Return [x, y] of the center of cell containing provided text 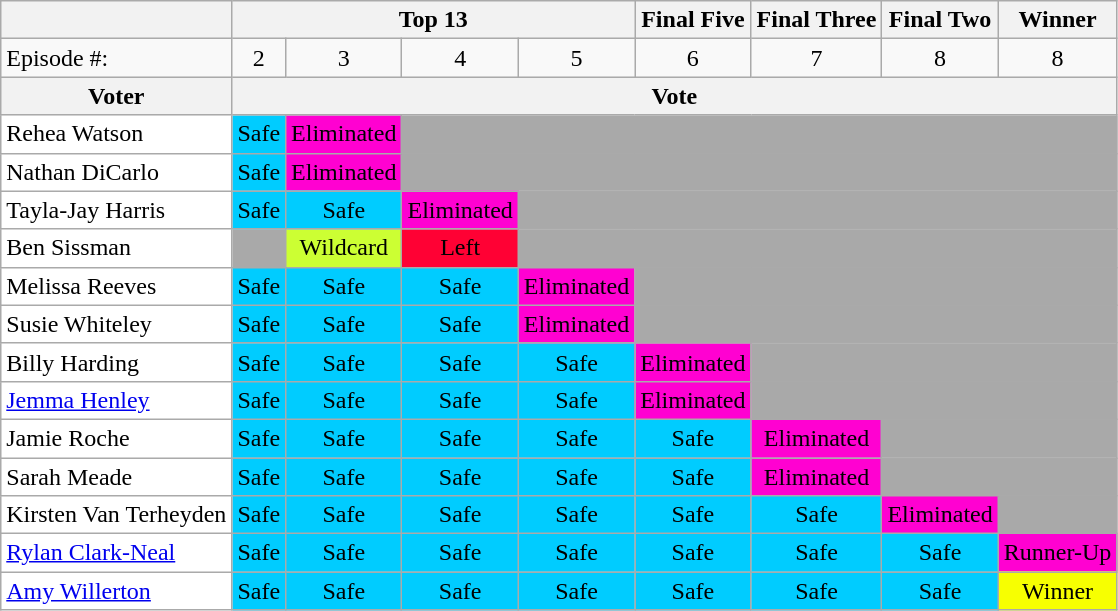
7 [816, 58]
6 [693, 58]
2 [259, 58]
Amy Willerton [116, 591]
Episode #: [116, 58]
5 [576, 58]
Final Five [693, 20]
Billy Harding [116, 362]
4 [460, 58]
Rehea Watson [116, 134]
Voter [116, 96]
Jamie Roche [116, 438]
Susie Whiteley [116, 324]
Left [460, 248]
3 [344, 58]
Jemma Henley [116, 400]
Nathan DiCarlo [116, 172]
Ben Sissman [116, 248]
Final Two [940, 20]
Melissa Reeves [116, 286]
Sarah Meade [116, 477]
Top 13 [434, 20]
Wildcard [344, 248]
Rylan Clark-Neal [116, 553]
Kirsten Van Terheyden [116, 515]
Runner-Up [1058, 553]
Tayla-Jay Harris [116, 210]
Final Three [816, 20]
Vote [674, 96]
